Extract the [X, Y] coordinate from the center of the cell holding the provided text.  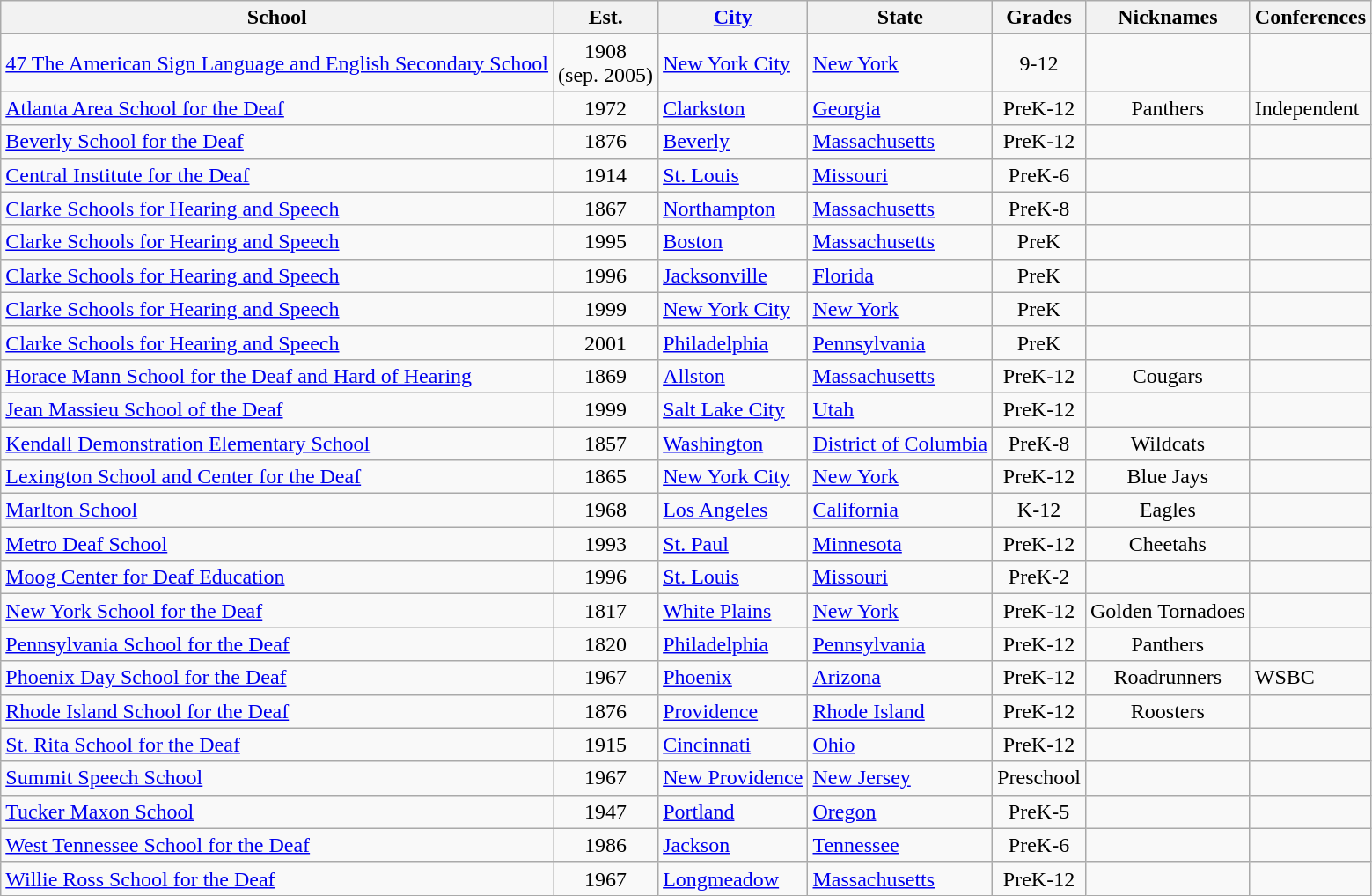
Oregon [900, 812]
New Providence [733, 778]
Arizona [900, 678]
Minnesota [900, 544]
Clarkston [733, 108]
K-12 [1039, 510]
1986 [605, 845]
1817 [605, 611]
Nicknames [1167, 18]
Florida [900, 275]
Phoenix Day School for the Deaf [277, 678]
Conferences [1310, 18]
1947 [605, 812]
PreK-2 [1039, 577]
Central Institute for the Deaf [277, 175]
1867 [605, 209]
47 The American Sign Language and English Secondary School [277, 63]
1972 [605, 108]
1968 [605, 510]
Georgia [900, 108]
Ohio [900, 745]
1914 [605, 175]
1993 [605, 544]
Cheetahs [1167, 544]
Northampton [733, 209]
New York School for the Deaf [277, 611]
St. Rita School for the Deaf [277, 745]
Cougars [1167, 376]
Tucker Maxon School [277, 812]
Rhode Island School for the Deaf [277, 711]
City [733, 18]
Metro Deaf School [277, 544]
Eagles [1167, 510]
Tennessee [900, 845]
Grades [1039, 18]
Beverly School for the Deaf [277, 142]
Phoenix [733, 678]
White Plains [733, 611]
Independent [1310, 108]
Jean Massieu School of the Deaf [277, 409]
1995 [605, 242]
Blue Jays [1167, 477]
Atlanta Area School for the Deaf [277, 108]
Preschool [1039, 778]
New Jersey [900, 778]
Utah [900, 409]
1915 [605, 745]
WSBC [1310, 678]
Est. [605, 18]
1820 [605, 644]
1857 [605, 443]
California [900, 510]
2001 [605, 342]
Jacksonville [733, 275]
1865 [605, 477]
Washington [733, 443]
Kendall Demonstration Elementary School [277, 443]
Summit Speech School [277, 778]
Golden Tornadoes [1167, 611]
Longmeadow [733, 878]
Pennsylvania School for the Deaf [277, 644]
West Tennessee School for the Deaf [277, 845]
Moog Center for Deaf Education [277, 577]
Portland [733, 812]
District of Columbia [900, 443]
Lexington School and Center for the Deaf [277, 477]
1908(sep. 2005) [605, 63]
Willie Ross School for the Deaf [277, 878]
Wildcats [1167, 443]
Jackson [733, 845]
Roadrunners [1167, 678]
Boston [733, 242]
Salt Lake City [733, 409]
State [900, 18]
9-12 [1039, 63]
Los Angeles [733, 510]
PreK-5 [1039, 812]
Horace Mann School for the Deaf and Hard of Hearing [277, 376]
Cincinnati [733, 745]
Beverly [733, 142]
1869 [605, 376]
Marlton School [277, 510]
Allston [733, 376]
Providence [733, 711]
St. Paul [733, 544]
School [277, 18]
Roosters [1167, 711]
Rhode Island [900, 711]
